Capture the cell that displays the provided text and extract its (x, y) central coordinate. 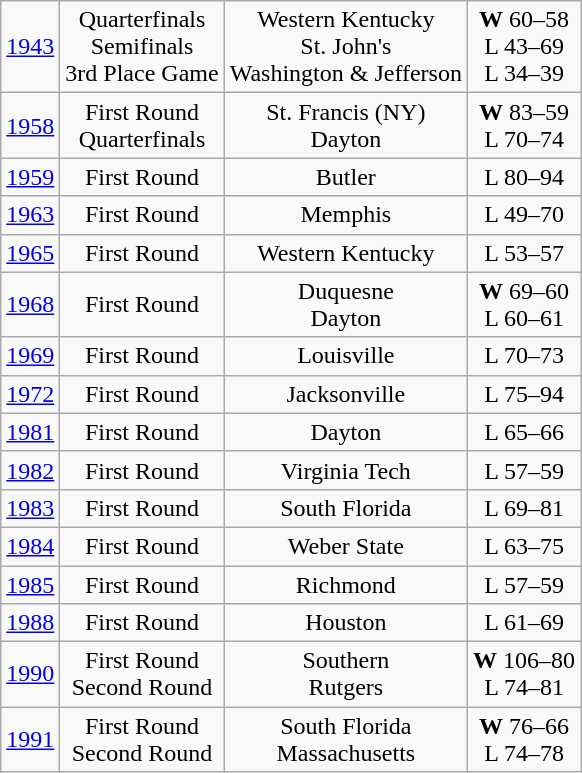
1985 (30, 585)
1963 (30, 215)
South FloridaMassachusetts (346, 740)
1988 (30, 623)
Dayton (346, 432)
1958 (30, 126)
1982 (30, 470)
1990 (30, 674)
1991 (30, 740)
Memphis (346, 215)
Butler (346, 177)
L 80–94 (524, 177)
L 63–75 (524, 546)
L 61–69 (524, 623)
W 106–80L 74–81 (524, 674)
1959 (30, 177)
1969 (30, 356)
L 49–70 (524, 215)
L 69–81 (524, 508)
Houston (346, 623)
DuquesneDayton (346, 304)
1965 (30, 253)
1983 (30, 508)
1968 (30, 304)
W 60–58L 43–69L 34–39 (524, 47)
1972 (30, 394)
Virginia Tech (346, 470)
1981 (30, 432)
SouthernRutgers (346, 674)
W 83–59L 70–74 (524, 126)
Richmond (346, 585)
W 69–60L 60–61 (524, 304)
Western KentuckySt. John'sWashington & Jefferson (346, 47)
QuarterfinalsSemifinals3rd Place Game (142, 47)
L 70–73 (524, 356)
Weber State (346, 546)
1984 (30, 546)
Louisville (346, 356)
South Florida (346, 508)
L 65–66 (524, 432)
L 75–94 (524, 394)
1943 (30, 47)
Jacksonville (346, 394)
Western Kentucky (346, 253)
L 53–57 (524, 253)
St. Francis (NY)Dayton (346, 126)
W 76–66L 74–78 (524, 740)
First RoundQuarterfinals (142, 126)
